Extract the [X, Y] coordinate from the center of the cell holding the provided text.  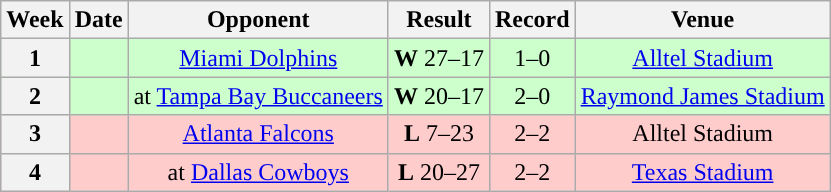
3 [35, 134]
Record [532, 20]
Date [98, 20]
1–0 [532, 58]
Opponent [258, 20]
L 20–27 [438, 172]
W 20–17 [438, 96]
at Dallas Cowboys [258, 172]
Week [35, 20]
at Tampa Bay Buccaneers [258, 96]
Atlanta Falcons [258, 134]
Miami Dolphins [258, 58]
1 [35, 58]
L 7–23 [438, 134]
2 [35, 96]
4 [35, 172]
Raymond James Stadium [702, 96]
Result [438, 20]
Venue [702, 20]
W 27–17 [438, 58]
2–0 [532, 96]
Texas Stadium [702, 172]
